Determine the (X, Y) coordinate at the center of the cell enclosing the given text.  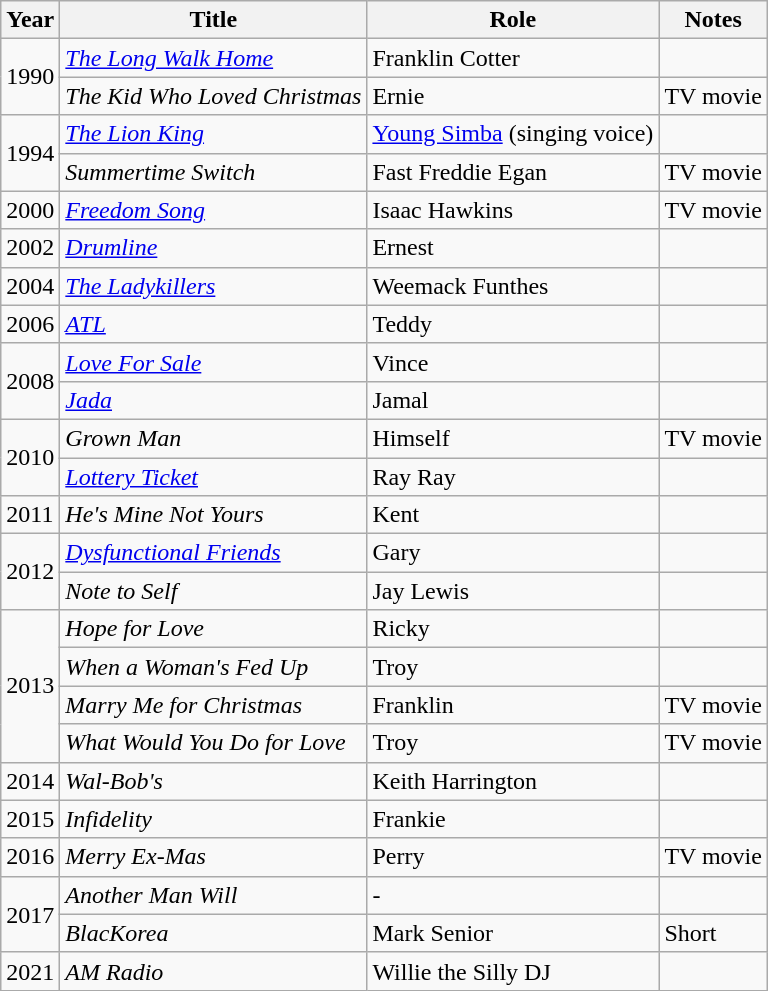
Ricky (513, 629)
AM Radio (214, 971)
Young Simba (singing voice) (513, 134)
Summertime Switch (214, 172)
Jamal (513, 400)
Note to Self (214, 591)
The Lion King (214, 134)
Title (214, 20)
2002 (30, 248)
Year (30, 20)
Love For Sale (214, 362)
2015 (30, 819)
BlacKorea (214, 933)
Lottery Ticket (214, 477)
1994 (30, 153)
Marry Me for Christmas (214, 705)
2008 (30, 381)
Dysfunctional Friends (214, 553)
Isaac Hawkins (513, 210)
2012 (30, 572)
Kent (513, 515)
Ernie (513, 96)
- (513, 895)
Freedom Song (214, 210)
Infidelity (214, 819)
Short (714, 933)
2010 (30, 457)
Ernest (513, 248)
Drumline (214, 248)
ATL (214, 324)
Gary (513, 553)
Franklin Cotter (513, 58)
Teddy (513, 324)
Role (513, 20)
Weemack Funthes (513, 286)
The Long Walk Home (214, 58)
Jay Lewis (513, 591)
Himself (513, 438)
What Would You Do for Love (214, 743)
Another Man Will (214, 895)
Frankie (513, 819)
Mark Senior (513, 933)
Merry Ex-Mas (214, 857)
2016 (30, 857)
2014 (30, 781)
2011 (30, 515)
Jada (214, 400)
2000 (30, 210)
Perry (513, 857)
2017 (30, 914)
Hope for Love (214, 629)
Keith Harrington (513, 781)
1990 (30, 77)
He's Mine Not Yours (214, 515)
2021 (30, 971)
Vince (513, 362)
2006 (30, 324)
The Kid Who Loved Christmas (214, 96)
Wal-Bob's (214, 781)
The Ladykillers (214, 286)
2013 (30, 686)
Fast Freddie Egan (513, 172)
When a Woman's Fed Up (214, 667)
Franklin (513, 705)
Grown Man (214, 438)
Willie the Silly DJ (513, 971)
2004 (30, 286)
Ray Ray (513, 477)
Notes (714, 20)
